Extract the [X, Y] coordinate from the center of the cell holding the provided text.  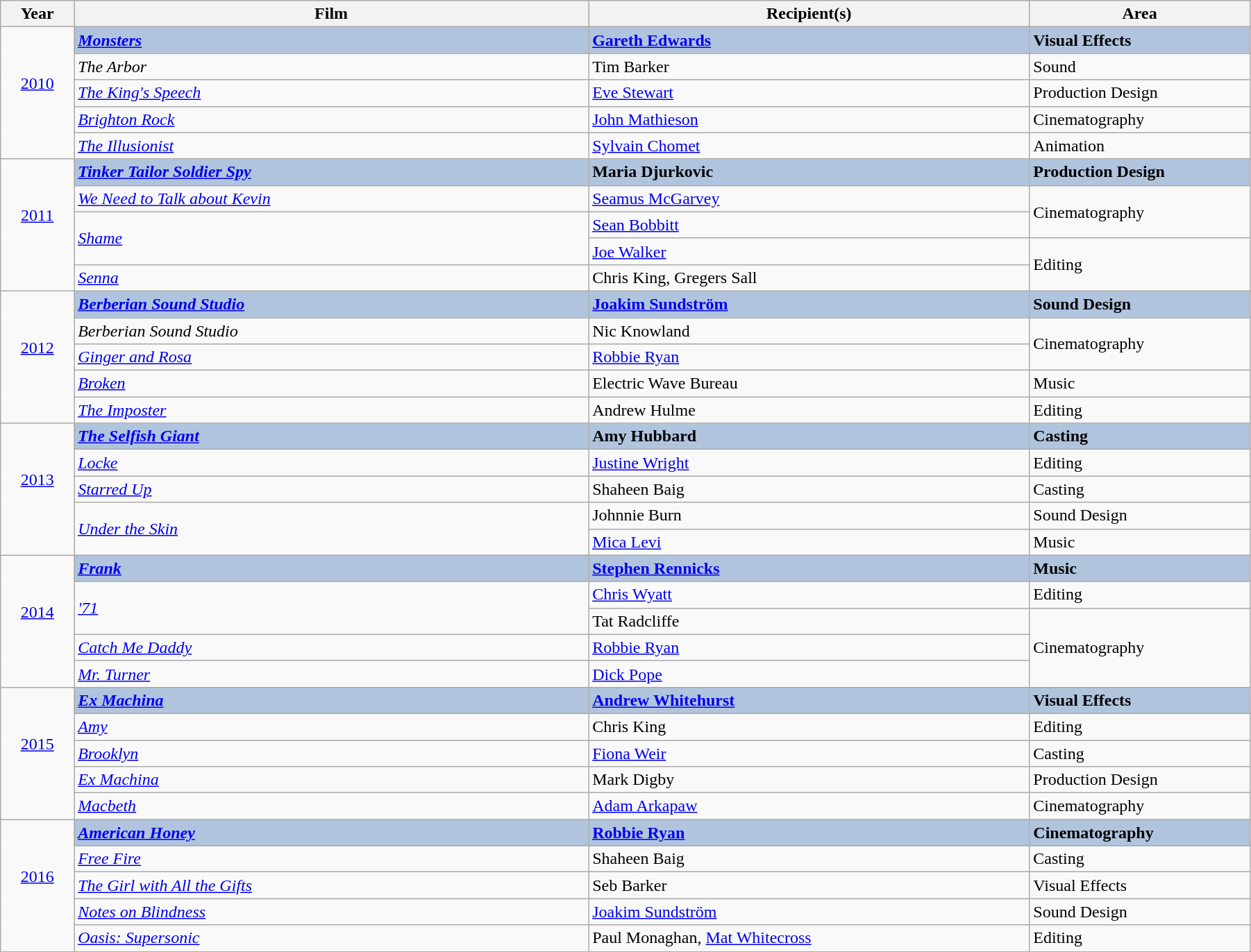
Adam Arkapaw [809, 806]
2012 [37, 357]
2013 [37, 489]
Chris Wyatt [809, 595]
Frank [332, 568]
Andrew Whitehurst [809, 700]
Chris King [809, 726]
Area [1140, 14]
Sylvain Chomet [809, 146]
Johnnie Burn [809, 516]
Starred Up [332, 489]
Sean Bobbitt [809, 225]
Sound [1140, 67]
Tim Barker [809, 67]
Nic Knowland [809, 331]
Monsters [332, 40]
Under the Skin [332, 529]
Brighton Rock [332, 119]
Joe Walker [809, 251]
Broken [332, 384]
Paul Monaghan, Mat Whitecross [809, 938]
Amy [332, 726]
The Imposter [332, 410]
Seamus McGarvey [809, 198]
Chris King, Gregers Sall [809, 278]
'71 [332, 608]
Mica Levi [809, 542]
2016 [37, 885]
2010 [37, 93]
Film [332, 14]
The King's Speech [332, 93]
Locke [332, 463]
The Illusionist [332, 146]
Andrew Hulme [809, 410]
Catch Me Daddy [332, 647]
We Need to Talk about Kevin [332, 198]
Eve Stewart [809, 93]
Stephen Rennicks [809, 568]
Tinker Tailor Soldier Spy [332, 172]
Year [37, 14]
The Girl with All the Gifts [332, 885]
The Selfish Giant [332, 436]
Oasis: Supersonic [332, 938]
John Mathieson [809, 119]
The Arbor [332, 67]
Macbeth [332, 806]
Animation [1140, 146]
Dick Pope [809, 674]
Shame [332, 238]
2011 [37, 225]
American Honey [332, 833]
Electric Wave Bureau [809, 384]
Maria Djurkovic [809, 172]
Tat Radcliffe [809, 621]
Mr. Turner [332, 674]
Senna [332, 278]
Justine Wright [809, 463]
Ginger and Rosa [332, 357]
2015 [37, 753]
Brooklyn [332, 753]
Fiona Weir [809, 753]
Notes on Blindness [332, 912]
Amy Hubbard [809, 436]
Gareth Edwards [809, 40]
Free Fire [332, 859]
2014 [37, 621]
Seb Barker [809, 885]
Mark Digby [809, 780]
Recipient(s) [809, 14]
